Find where the given text appears and provide that cell's center as [x, y] coordinate. 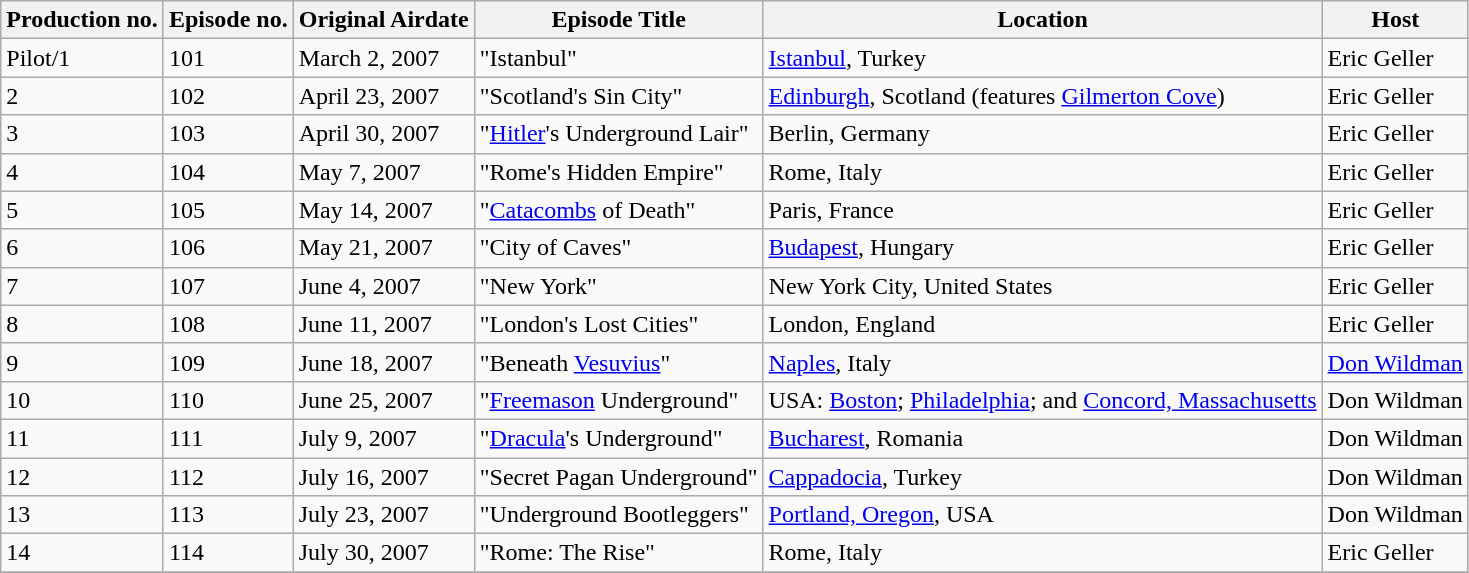
Episode no. [228, 20]
7 [82, 286]
"Beneath Vesuvius" [618, 362]
Episode Title [618, 20]
"Hitler's Underground Lair" [618, 134]
May 21, 2007 [384, 248]
9 [82, 362]
April 23, 2007 [384, 96]
May 7, 2007 [384, 172]
Production no. [82, 20]
6 [82, 248]
July 9, 2007 [384, 438]
June 18, 2007 [384, 362]
Host [1395, 20]
111 [228, 438]
July 30, 2007 [384, 553]
May 14, 2007 [384, 210]
Istanbul, Turkey [1042, 58]
105 [228, 210]
"Underground Bootleggers" [618, 515]
13 [82, 515]
June 25, 2007 [384, 400]
108 [228, 324]
8 [82, 324]
June 4, 2007 [384, 286]
Naples, Italy [1042, 362]
Pilot/1 [82, 58]
"Dracula's Underground" [618, 438]
Paris, France [1042, 210]
June 11, 2007 [384, 324]
114 [228, 553]
112 [228, 477]
101 [228, 58]
"Rome: The Rise" [618, 553]
"New York" [618, 286]
106 [228, 248]
London, England [1042, 324]
4 [82, 172]
Original Airdate [384, 20]
Portland, Oregon, USA [1042, 515]
"Rome's Hidden Empire" [618, 172]
2 [82, 96]
USA: Boston; Philadelphia; and Concord, Massachusetts [1042, 400]
New York City, United States [1042, 286]
14 [82, 553]
Cappadocia, Turkey [1042, 477]
104 [228, 172]
"Istanbul" [618, 58]
110 [228, 400]
July 16, 2007 [384, 477]
3 [82, 134]
Berlin, Germany [1042, 134]
10 [82, 400]
12 [82, 477]
Location [1042, 20]
"London's Lost Cities" [618, 324]
102 [228, 96]
March 2, 2007 [384, 58]
Edinburgh, Scotland (features Gilmerton Cove) [1042, 96]
5 [82, 210]
July 23, 2007 [384, 515]
"Secret Pagan Underground" [618, 477]
113 [228, 515]
"City of Caves" [618, 248]
11 [82, 438]
"Freemason Underground" [618, 400]
"Scotland's Sin City" [618, 96]
109 [228, 362]
107 [228, 286]
Bucharest, Romania [1042, 438]
103 [228, 134]
"Catacombs of Death" [618, 210]
Budapest, Hungary [1042, 248]
April 30, 2007 [384, 134]
